Identify which cell holds the provided text, then report its (x, y) central coordinate. 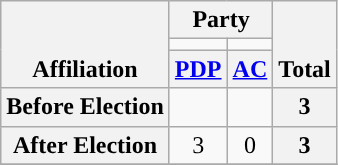
Before Election (86, 107)
AC (250, 69)
Party (220, 20)
Total (305, 44)
PDP (198, 69)
0 (250, 145)
After Election (86, 145)
Affiliation (86, 44)
